Capture the cell that displays the provided text and extract its [X, Y] central coordinate. 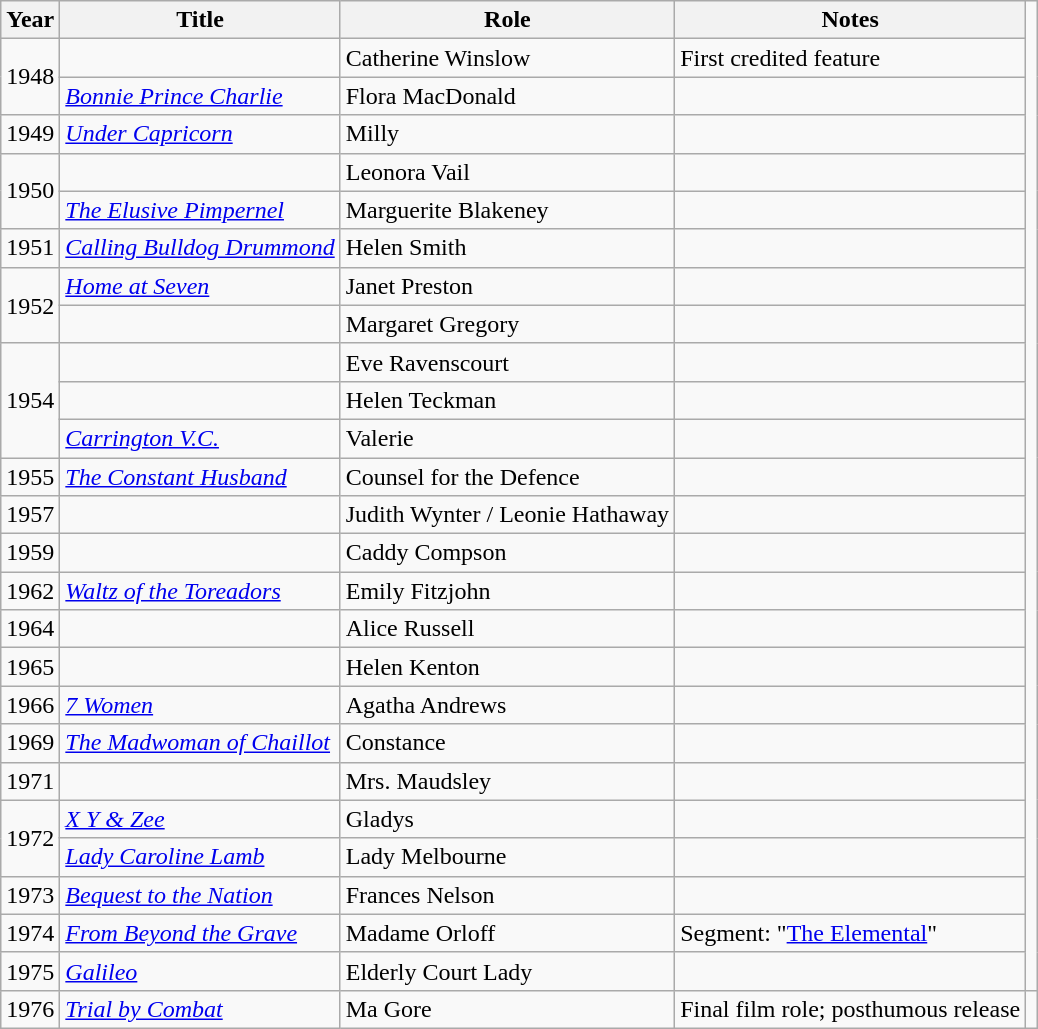
1964 [30, 629]
Under Capricorn [200, 134]
Leonora Vail [507, 172]
Gladys [507, 819]
1972 [30, 838]
1971 [30, 781]
Trial by Combat [200, 1009]
Janet Preston [507, 286]
1975 [30, 971]
Calling Bulldog Drummond [200, 248]
Waltz of the Toreadors [200, 591]
Constance [507, 743]
Home at Seven [200, 286]
X Y & Zee [200, 819]
Helen Kenton [507, 667]
Margaret Gregory [507, 324]
1959 [30, 553]
Madame Orloff [507, 933]
1951 [30, 248]
Frances Nelson [507, 895]
Final film role; posthumous release [850, 1009]
1965 [30, 667]
1948 [30, 77]
1974 [30, 933]
Role [507, 20]
The Madwoman of Chaillot [200, 743]
Milly [507, 134]
1949 [30, 134]
Emily Fitzjohn [507, 591]
1950 [30, 191]
Counsel for the Defence [507, 477]
The Elusive Pimpernel [200, 210]
Segment: "The Elemental" [850, 933]
Galileo [200, 971]
First credited feature [850, 58]
Ma Gore [507, 1009]
1957 [30, 515]
Valerie [507, 438]
1976 [30, 1009]
1954 [30, 400]
1962 [30, 591]
Carrington V.C. [200, 438]
1966 [30, 705]
Lady Caroline Lamb [200, 857]
1973 [30, 895]
7 Women [200, 705]
Alice Russell [507, 629]
1969 [30, 743]
Helen Teckman [507, 400]
Elderly Court Lady [507, 971]
Catherine Winslow [507, 58]
Title [200, 20]
The Constant Husband [200, 477]
Bonnie Prince Charlie [200, 96]
Lady Melbourne [507, 857]
1955 [30, 477]
Mrs. Maudsley [507, 781]
Year [30, 20]
Eve Ravenscourt [507, 362]
Caddy Compson [507, 553]
Bequest to the Nation [200, 895]
Flora MacDonald [507, 96]
Notes [850, 20]
Agatha Andrews [507, 705]
Marguerite Blakeney [507, 210]
Helen Smith [507, 248]
1952 [30, 305]
From Beyond the Grave [200, 933]
Judith Wynter / Leonie Hathaway [507, 515]
